Pinpoint the cell where the given text exists, returning its (x, y) midpoint coordinate. 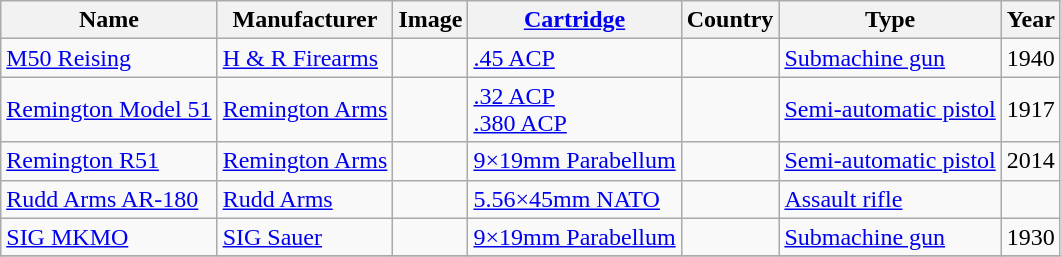
SIG Sauer (305, 237)
1917 (1030, 110)
Year (1030, 20)
5.56×45mm NATO (574, 199)
.32 ACP.380 ACP (574, 110)
Manufacturer (305, 20)
SIG MKMO (109, 237)
1940 (1030, 58)
Type (890, 20)
Remington Model 51 (109, 110)
Rudd Arms (305, 199)
Country (730, 20)
Name (109, 20)
2014 (1030, 161)
Assault rifle (890, 199)
Cartridge (574, 20)
1930 (1030, 237)
Rudd Arms AR-180 (109, 199)
H & R Firearms (305, 58)
.45 ACP (574, 58)
M50 Reising (109, 58)
Image (430, 20)
Remington R51 (109, 161)
